Determine the (X, Y) coordinate at the center of the cell enclosing the given text.  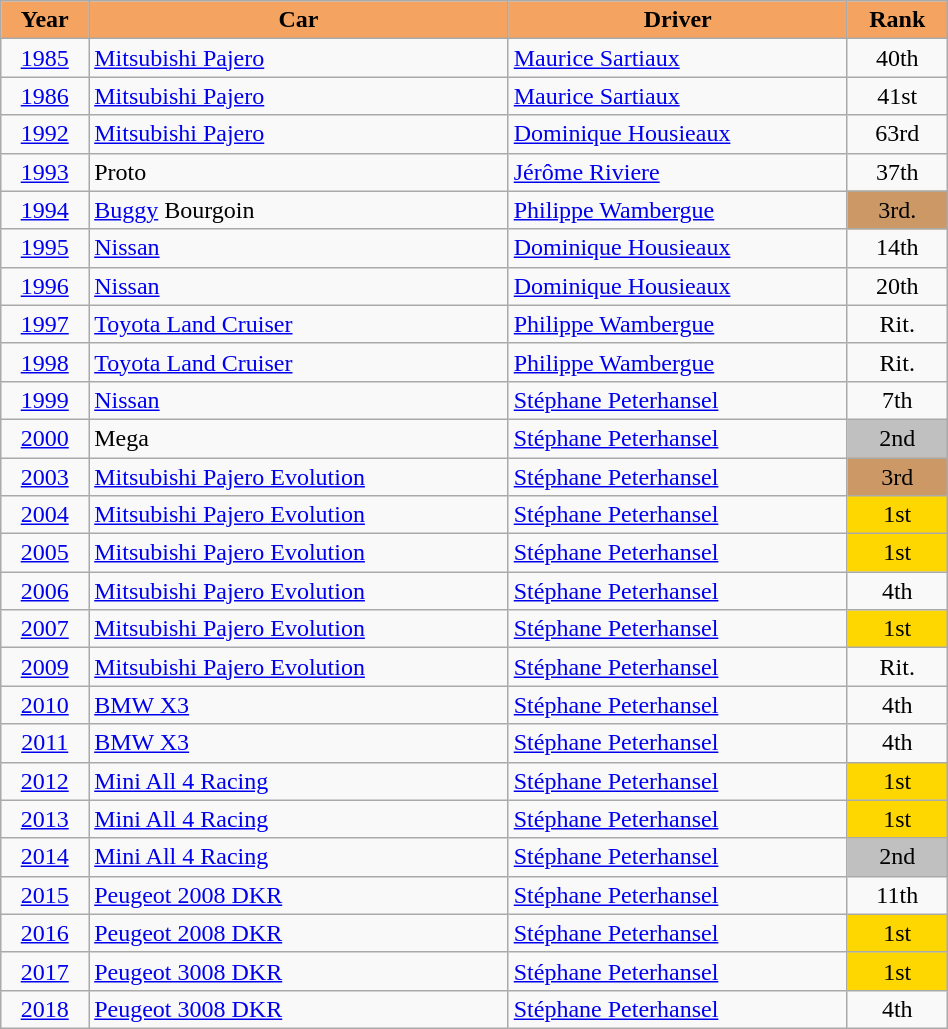
Driver (678, 20)
1995 (45, 248)
2011 (45, 743)
11th (897, 895)
2005 (45, 553)
1998 (45, 362)
2004 (45, 515)
63rd (897, 134)
2007 (45, 629)
Rank (897, 20)
37th (897, 172)
1997 (45, 324)
2003 (45, 477)
3rd (897, 477)
1996 (45, 286)
20th (897, 286)
2012 (45, 781)
2015 (45, 895)
2006 (45, 591)
Jérôme Riviere (678, 172)
1994 (45, 210)
2018 (45, 1009)
3rd. (897, 210)
Proto (299, 172)
41st (897, 96)
1992 (45, 134)
2000 (45, 438)
14th (897, 248)
2017 (45, 971)
1985 (45, 58)
2009 (45, 667)
2016 (45, 933)
2013 (45, 819)
Buggy Bourgoin (299, 210)
1993 (45, 172)
Year (45, 20)
2010 (45, 705)
7th (897, 400)
40th (897, 58)
Mega (299, 438)
1999 (45, 400)
Car (299, 20)
2014 (45, 857)
1986 (45, 96)
